Scan for the cell matching the given text and deliver its [X, Y] coordinate at center. 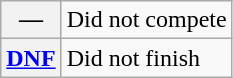
DNF [31, 58]
Did not compete [146, 20]
— [31, 20]
Did not finish [146, 58]
